Provide the [x, y] coordinate of the cell's center where the given text is located.  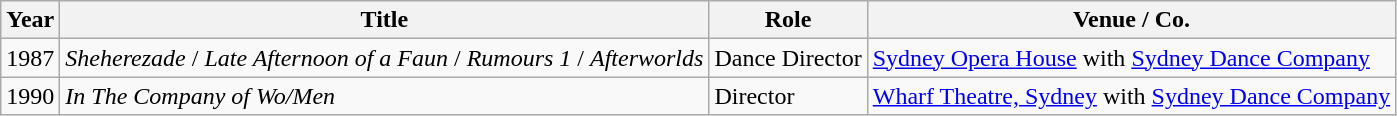
1987 [30, 58]
Venue / Co. [1131, 20]
Sheherezade / Late Afternoon of a Faun / Rumours 1 / Afterworlds [384, 58]
Wharf Theatre, Sydney with Sydney Dance Company [1131, 96]
Title [384, 20]
In The Company of Wo/Men [384, 96]
Director [788, 96]
Sydney Opera House with Sydney Dance Company [1131, 58]
Year [30, 20]
Role [788, 20]
1990 [30, 96]
Dance Director [788, 58]
